Return the (X, Y) coordinate for the center point of the cell that contains the specified text.  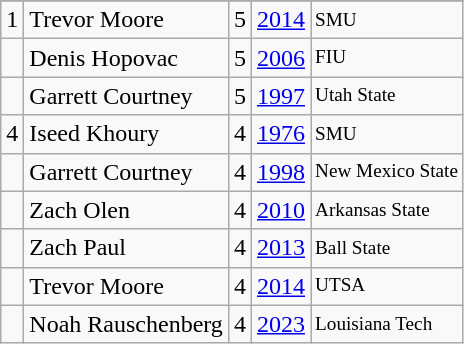
Utah State (386, 96)
Louisiana Tech (386, 324)
1998 (280, 172)
1997 (280, 96)
New Mexico State (386, 172)
1976 (280, 134)
1 (12, 20)
Denis Hopovac (126, 58)
2010 (280, 210)
2006 (280, 58)
FIU (386, 58)
Iseed Khoury (126, 134)
2023 (280, 324)
Ball State (386, 248)
Zach Paul (126, 248)
2013 (280, 248)
Noah Rauschenberg (126, 324)
Zach Olen (126, 210)
Arkansas State (386, 210)
UTSA (386, 286)
